Return the (X, Y) coordinate for the center point of the cell that contains the specified text.  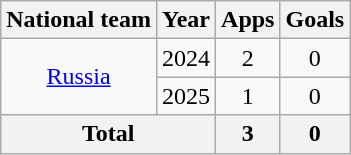
2 (248, 58)
2024 (186, 58)
Total (108, 134)
Russia (79, 77)
Goals (315, 20)
3 (248, 134)
Apps (248, 20)
National team (79, 20)
Year (186, 20)
1 (248, 96)
2025 (186, 96)
